Provide the (x, y) coordinate of the cell's center where the given text is located.  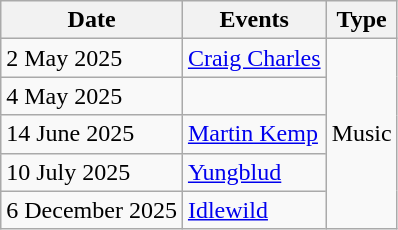
Idlewild (254, 210)
Music (362, 134)
Martin Kemp (254, 134)
Events (254, 20)
Type (362, 20)
6 December 2025 (92, 210)
Craig Charles (254, 58)
4 May 2025 (92, 96)
2 May 2025 (92, 58)
14 June 2025 (92, 134)
10 July 2025 (92, 172)
Date (92, 20)
Yungblud (254, 172)
